Determine the (X, Y) coordinate at the center of the cell enclosing the given text.  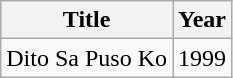
Year (202, 20)
Title (87, 20)
1999 (202, 58)
Dito Sa Puso Ko (87, 58)
